Determine the [x, y] coordinate at the center of the cell enclosing the given text.  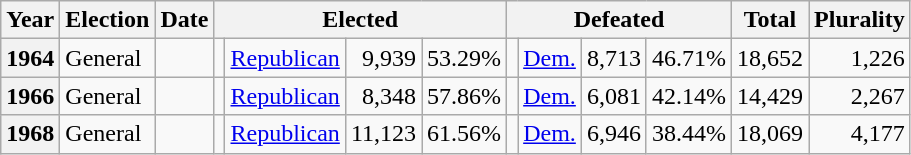
4,177 [860, 134]
1,226 [860, 58]
8,713 [614, 58]
9,939 [383, 58]
18,652 [770, 58]
1966 [30, 96]
Election [108, 20]
46.71% [688, 58]
57.86% [464, 96]
18,069 [770, 134]
Defeated [620, 20]
8,348 [383, 96]
11,123 [383, 134]
1964 [30, 58]
Date [184, 20]
Total [770, 20]
6,081 [614, 96]
6,946 [614, 134]
42.14% [688, 96]
38.44% [688, 134]
Elected [360, 20]
Year [30, 20]
53.29% [464, 58]
14,429 [770, 96]
61.56% [464, 134]
Plurality [860, 20]
1968 [30, 134]
2,267 [860, 96]
